Detect which cell encompasses the target text, then output its (x, y) center coordinate. 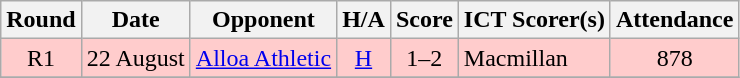
Score (424, 20)
H (364, 58)
Round (41, 20)
Date (136, 20)
H/A (364, 20)
Alloa Athletic (263, 58)
Macmillan (534, 58)
R1 (41, 58)
1–2 (424, 58)
ICT Scorer(s) (534, 20)
Attendance (674, 20)
22 August (136, 58)
878 (674, 58)
Opponent (263, 20)
